Pinpoint the cell where the given text exists, returning its [x, y] midpoint coordinate. 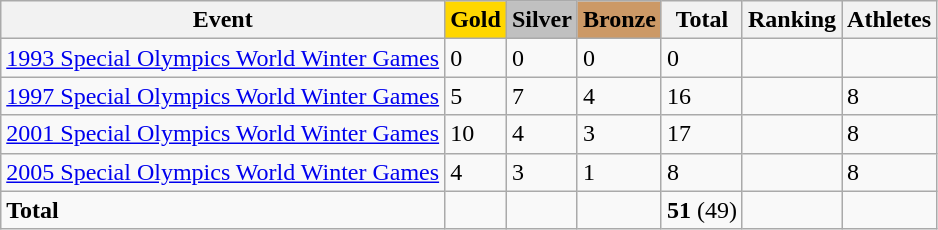
Silver [542, 20]
Event [223, 20]
Ranking [792, 20]
Gold [476, 20]
1993 Special Olympics World Winter Games [223, 58]
16 [702, 96]
10 [476, 134]
2005 Special Olympics World Winter Games [223, 172]
Athletes [890, 20]
Bronze [619, 20]
1 [619, 172]
17 [702, 134]
51 (49) [702, 210]
2001 Special Olympics World Winter Games [223, 134]
5 [476, 96]
7 [542, 96]
1997 Special Olympics World Winter Games [223, 96]
